Return [X, Y] of the center of cell containing provided text 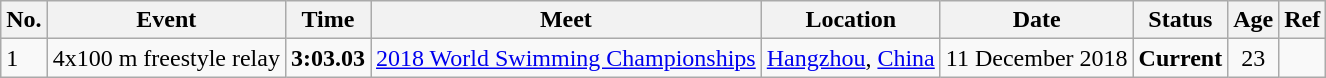
Location [850, 20]
Event [166, 20]
Ref [1302, 20]
1 [24, 58]
23 [1254, 58]
Current [1180, 58]
No. [24, 20]
Meet [566, 20]
Hangzhou, China [850, 58]
3:03.03 [328, 58]
11 December 2018 [1036, 58]
Age [1254, 20]
Status [1180, 20]
Time [328, 20]
2018 World Swimming Championships [566, 58]
4x100 m freestyle relay [166, 58]
Date [1036, 20]
